Scan for the cell matching the given text and deliver its [x, y] coordinate at center. 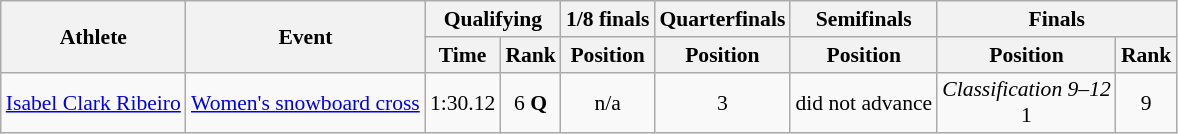
Classification 9–12 1 [1026, 102]
Event [306, 36]
Time [462, 55]
Semifinals [864, 19]
n/a [608, 102]
Qualifying [493, 19]
6 Q [530, 102]
3 [722, 102]
Women's snowboard cross [306, 102]
1/8 finals [608, 19]
Finals [1056, 19]
Isabel Clark Ribeiro [94, 102]
did not advance [864, 102]
Athlete [94, 36]
Quarterfinals [722, 19]
9 [1146, 102]
1:30.12 [462, 102]
